Return (x, y) of the center of cell containing provided text 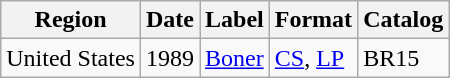
Catalog (404, 20)
Label (235, 20)
Region (71, 20)
Format (313, 20)
Date (170, 20)
1989 (170, 58)
Boner (235, 58)
BR15 (404, 58)
CS, LP (313, 58)
United States (71, 58)
